Return (x, y) of the center of cell containing provided text 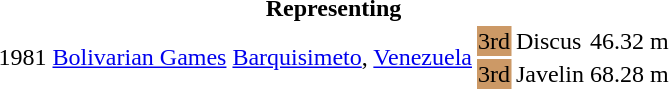
Discus (550, 41)
Bolivarian Games (140, 58)
Barquisimeto, Venezuela (352, 58)
Javelin (550, 74)
